Detect which cell encompasses the target text, then output its (x, y) center coordinate. 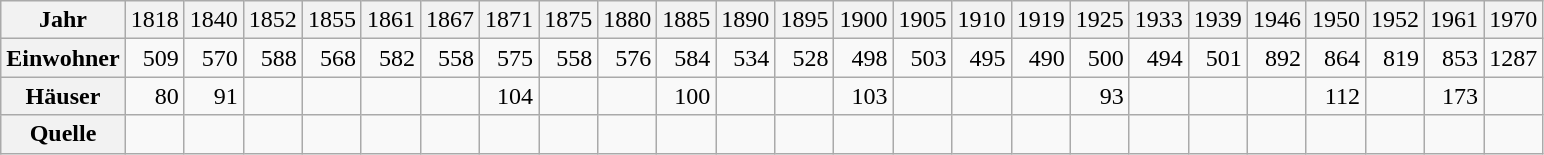
1919 (1040, 20)
91 (214, 96)
501 (1218, 58)
588 (272, 58)
1910 (982, 20)
490 (1040, 58)
528 (804, 58)
Einwohner (63, 58)
495 (982, 58)
1880 (628, 20)
1818 (154, 20)
103 (864, 96)
494 (1158, 58)
568 (332, 58)
1961 (1454, 20)
1939 (1218, 20)
Häuser (63, 96)
100 (686, 96)
1861 (390, 20)
500 (1100, 58)
1855 (332, 20)
1970 (1514, 20)
1852 (272, 20)
1905 (922, 20)
1895 (804, 20)
1900 (864, 20)
1287 (1514, 58)
853 (1454, 58)
570 (214, 58)
104 (510, 96)
1946 (1276, 20)
892 (1276, 58)
1840 (214, 20)
575 (510, 58)
819 (1394, 58)
80 (154, 96)
93 (1100, 96)
173 (1454, 96)
582 (390, 58)
576 (628, 58)
498 (864, 58)
1952 (1394, 20)
1950 (1336, 20)
1875 (568, 20)
1890 (746, 20)
509 (154, 58)
1925 (1100, 20)
503 (922, 58)
Quelle (63, 134)
584 (686, 58)
864 (1336, 58)
1871 (510, 20)
534 (746, 58)
Jahr (63, 20)
1885 (686, 20)
1933 (1158, 20)
1867 (450, 20)
112 (1336, 96)
